Extract the [X, Y] coordinate from the center of the cell holding the provided text.  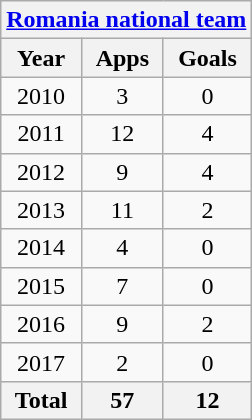
2013 [42, 210]
Year [42, 58]
11 [122, 210]
Total [42, 400]
2011 [42, 134]
3 [122, 96]
2014 [42, 248]
57 [122, 400]
2016 [42, 324]
2010 [42, 96]
2017 [42, 362]
Apps [122, 58]
7 [122, 286]
Goals [208, 58]
2015 [42, 286]
2012 [42, 172]
Romania national team [126, 20]
